From the cell containing the given text, extract its center point as (x, y) coordinate. 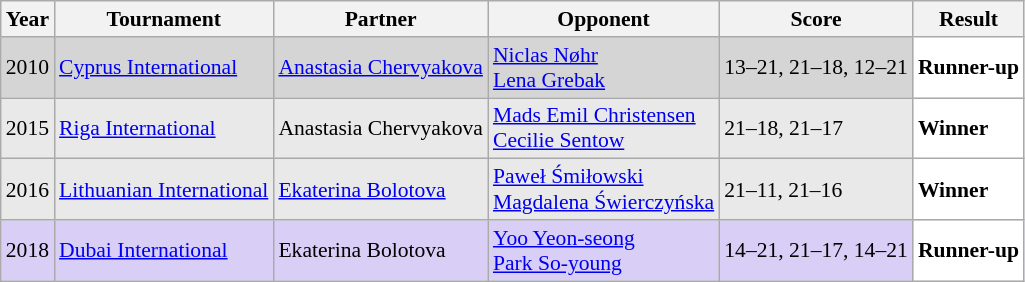
2010 (28, 68)
Partner (380, 19)
Score (816, 19)
2018 (28, 250)
Riga International (164, 128)
Opponent (604, 19)
13–21, 21–18, 12–21 (816, 68)
Lithuanian International (164, 190)
Dubai International (164, 250)
2016 (28, 190)
Mads Emil Christensen Cecilie Sentow (604, 128)
Yoo Yeon-seong Park So-young (604, 250)
Niclas Nøhr Lena Grebak (604, 68)
Year (28, 19)
Paweł Śmiłowski Magdalena Świerczyńska (604, 190)
Cyprus International (164, 68)
21–11, 21–16 (816, 190)
14–21, 21–17, 14–21 (816, 250)
21–18, 21–17 (816, 128)
2015 (28, 128)
Result (968, 19)
Tournament (164, 19)
